Detect which cell encompasses the target text, then output its [X, Y] center coordinate. 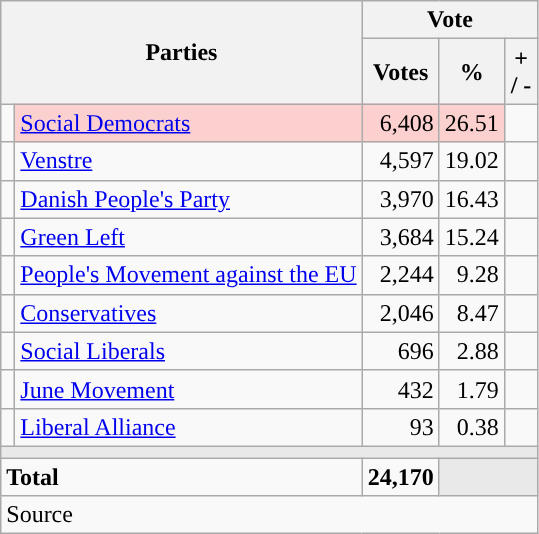
9.28 [472, 275]
Social Democrats [188, 123]
2.88 [472, 351]
Vote [450, 20]
432 [400, 389]
Danish People's Party [188, 199]
26.51 [472, 123]
8.47 [472, 313]
19.02 [472, 161]
+ / - [521, 72]
Parties [182, 52]
3,684 [400, 237]
696 [400, 351]
4,597 [400, 161]
Social Liberals [188, 351]
People's Movement against the EU [188, 275]
% [472, 72]
6,408 [400, 123]
Votes [400, 72]
Conservatives [188, 313]
1.79 [472, 389]
2,244 [400, 275]
16.43 [472, 199]
0.38 [472, 427]
Green Left [188, 237]
Liberal Alliance [188, 427]
93 [400, 427]
2,046 [400, 313]
June Movement [188, 389]
24,170 [400, 477]
Source [270, 515]
Venstre [188, 161]
3,970 [400, 199]
15.24 [472, 237]
Total [182, 477]
